Determine the [X, Y] coordinate at the center of the cell enclosing the given text.  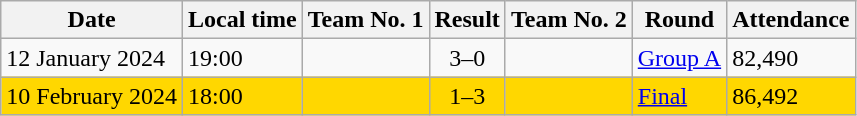
Team No. 1 [366, 20]
Attendance [791, 20]
Round [679, 20]
Result [467, 20]
Team No. 2 [568, 20]
86,492 [791, 96]
82,490 [791, 58]
12 January 2024 [92, 58]
1–3 [467, 96]
19:00 [242, 58]
18:00 [242, 96]
10 February 2024 [92, 96]
Date [92, 20]
Local time [242, 20]
Group A [679, 58]
Final [679, 96]
3–0 [467, 58]
